Capture the cell that displays the provided text and extract its (X, Y) central coordinate. 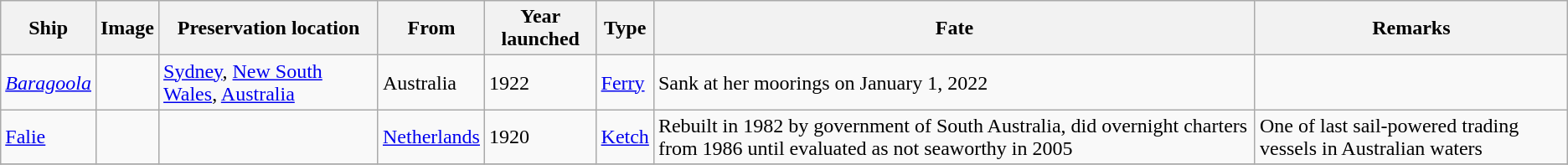
Sydney, New South Wales, Australia (269, 82)
1920 (540, 137)
Preservation location (269, 28)
Baragoola (49, 82)
Sank at her moorings on January 1, 2022 (954, 82)
Rebuilt in 1982 by government of South Australia, did overnight charters from 1986 until evaluated as not seaworthy in 2005 (954, 137)
Ferry (625, 82)
Ketch (625, 137)
Remarks (1411, 28)
Type (625, 28)
Falie (49, 137)
Year launched (540, 28)
Netherlands (431, 137)
One of last sail-powered trading vessels in Australian waters (1411, 137)
1922 (540, 82)
Australia (431, 82)
From (431, 28)
Ship (49, 28)
Image (127, 28)
Fate (954, 28)
